Locate the cell with the specified text and output its [X, Y] center coordinate. 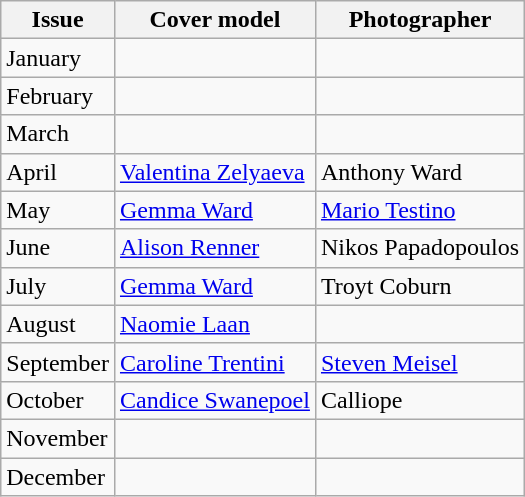
Issue [58, 20]
Anthony Ward [420, 172]
Candice Swanepoel [214, 400]
June [58, 248]
September [58, 362]
August [58, 324]
Troyt Coburn [420, 286]
July [58, 286]
Alison Renner [214, 248]
Caroline Trentini [214, 362]
November [58, 438]
Photographer [420, 20]
January [58, 58]
Naomie Laan [214, 324]
December [58, 477]
March [58, 134]
Nikos Papadopoulos [420, 248]
April [58, 172]
February [58, 96]
May [58, 210]
Cover model [214, 20]
Valentina Zelyaeva [214, 172]
Steven Meisel [420, 362]
October [58, 400]
Calliope [420, 400]
Mario Testino [420, 210]
